Scan for the cell matching the given text and deliver its [x, y] coordinate at center. 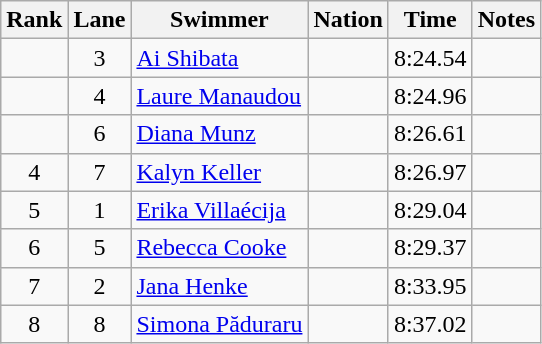
Kalyn Keller [220, 172]
8:24.54 [430, 58]
1 [100, 210]
Rank [34, 20]
8:26.97 [430, 172]
Jana Henke [220, 286]
8:26.61 [430, 134]
8:37.02 [430, 324]
8:33.95 [430, 286]
8:29.37 [430, 248]
Time [430, 20]
Diana Munz [220, 134]
Erika Villaécija [220, 210]
3 [100, 58]
Swimmer [220, 20]
Ai Shibata [220, 58]
Simona Păduraru [220, 324]
2 [100, 286]
Lane [100, 20]
8:24.96 [430, 96]
Rebecca Cooke [220, 248]
Notes [506, 20]
Laure Manaudou [220, 96]
Nation [348, 20]
8:29.04 [430, 210]
